For the text-containing cell, return its midpoint in (x, y) coordinate format. 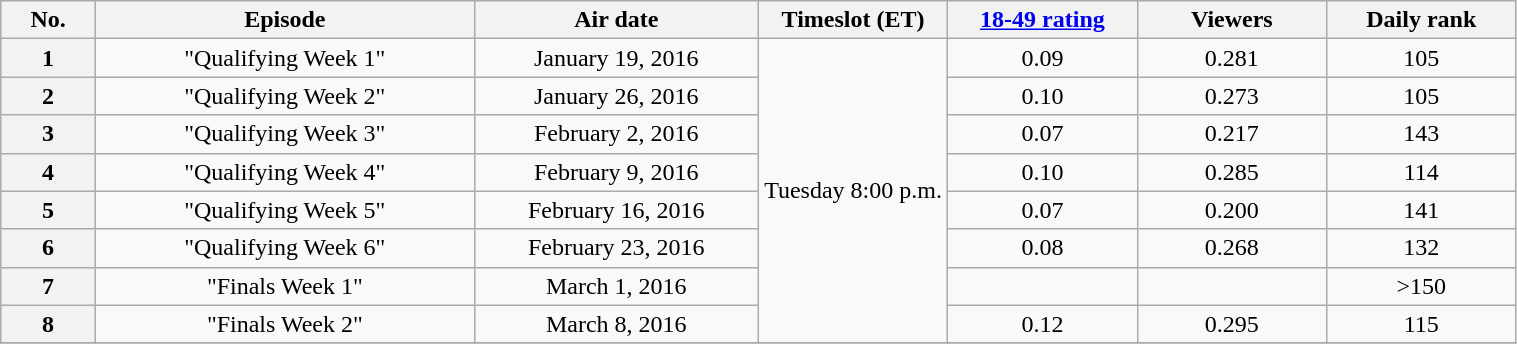
"Finals Week 1" (284, 286)
February 23, 2016 (616, 248)
5 (48, 210)
7 (48, 286)
0.285 (1232, 172)
4 (48, 172)
Timeslot (ET) (852, 20)
0.08 (1042, 248)
Episode (284, 20)
"Qualifying Week 2" (284, 96)
January 19, 2016 (616, 58)
3 (48, 134)
No. (48, 20)
0.281 (1232, 58)
0.12 (1042, 324)
143 (1422, 134)
114 (1422, 172)
0.217 (1232, 134)
0.295 (1232, 324)
February 2, 2016 (616, 134)
1 (48, 58)
Air date (616, 20)
141 (1422, 210)
"Qualifying Week 1" (284, 58)
"Qualifying Week 5" (284, 210)
January 26, 2016 (616, 96)
115 (1422, 324)
>150 (1422, 286)
"Qualifying Week 6" (284, 248)
6 (48, 248)
132 (1422, 248)
"Qualifying Week 3" (284, 134)
February 9, 2016 (616, 172)
0.200 (1232, 210)
8 (48, 324)
0.268 (1232, 248)
Viewers (1232, 20)
"Qualifying Week 4" (284, 172)
March 1, 2016 (616, 286)
March 8, 2016 (616, 324)
Tuesday 8:00 p.m. (852, 191)
Daily rank (1422, 20)
18-49 rating (1042, 20)
February 16, 2016 (616, 210)
0.273 (1232, 96)
"Finals Week 2" (284, 324)
0.09 (1042, 58)
2 (48, 96)
